Find where the given text appears and provide that cell's center as (X, Y) coordinate. 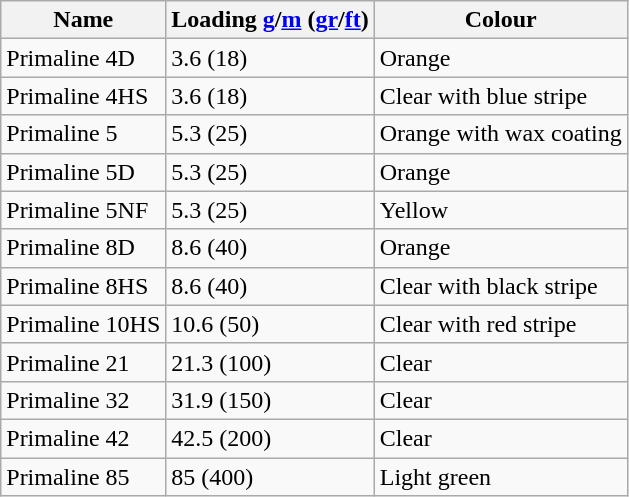
Primaline 4D (84, 58)
31.9 (150) (270, 400)
Primaline 32 (84, 400)
42.5 (200) (270, 438)
Primaline 8D (84, 248)
Colour (500, 20)
Primaline 8HS (84, 286)
Primaline 4HS (84, 96)
Clear with red stripe (500, 324)
Loading g/m (gr/ft) (270, 20)
Orange with wax coating (500, 134)
Clear with blue stripe (500, 96)
Primaline 5 (84, 134)
Primaline 42 (84, 438)
Primaline 21 (84, 362)
Primaline 10HS (84, 324)
Primaline 85 (84, 477)
10.6 (50) (270, 324)
Primaline 5NF (84, 210)
Light green (500, 477)
Yellow (500, 210)
Name (84, 20)
21.3 (100) (270, 362)
Primaline 5D (84, 172)
Clear with black stripe (500, 286)
85 (400) (270, 477)
